Provide the [X, Y] coordinate of the cell's center where the given text is located.  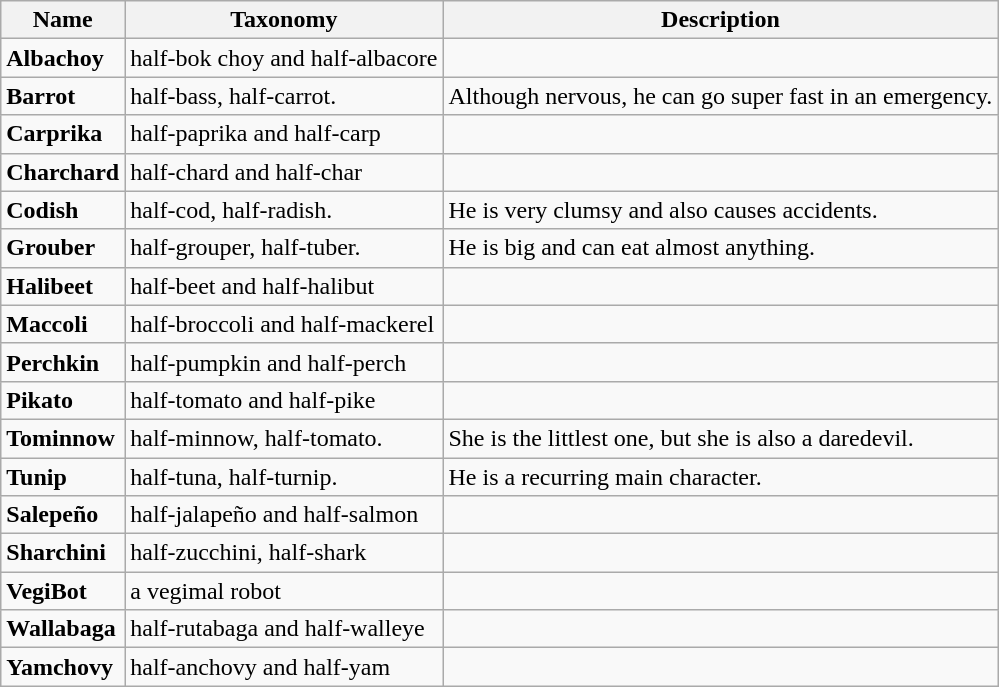
Description [720, 20]
Halibeet [63, 286]
Grouber [63, 248]
Albachoy [63, 58]
Carprika [63, 134]
half-paprika and half-carp [284, 134]
Taxonomy [284, 20]
Although nervous, he can go super fast in an emergency. [720, 96]
Salepeño [63, 515]
Charchard [63, 172]
He is a recurring main character. [720, 477]
half-bass, half-carrot. [284, 96]
He is big and can eat almost anything. [720, 248]
half-grouper, half-tuber. [284, 248]
half-jalapeño and half-salmon [284, 515]
Barrot [63, 96]
Sharchini [63, 553]
Yamchovy [63, 667]
Maccoli [63, 324]
Tominnow [63, 438]
a vegimal robot [284, 591]
Tunip [63, 477]
She is the littlest one, but she is also a daredevil. [720, 438]
half-minnow, half-tomato. [284, 438]
half-broccoli and half-mackerel [284, 324]
half-pumpkin and half-perch [284, 362]
half-chard and half-char [284, 172]
half-anchovy and half-yam [284, 667]
He is very clumsy and also causes accidents. [720, 210]
VegiBot [63, 591]
half-zucchini, half-shark [284, 553]
half-bok choy and half-albacore [284, 58]
Name [63, 20]
Perchkin [63, 362]
half-rutabaga and half-walleye [284, 629]
half-cod, half-radish. [284, 210]
half-tuna, half-turnip. [284, 477]
Pikato [63, 400]
Wallabaga [63, 629]
half-beet and half-halibut [284, 286]
half-tomato and half-pike [284, 400]
Codish [63, 210]
